For the text-containing cell, return its midpoint in (X, Y) coordinate format. 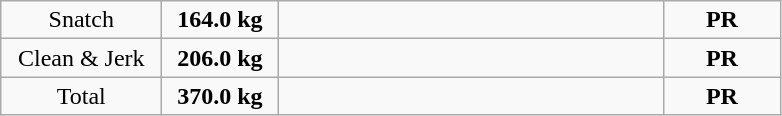
206.0 kg (220, 58)
Snatch (82, 20)
370.0 kg (220, 96)
164.0 kg (220, 20)
Clean & Jerk (82, 58)
Total (82, 96)
